Find where the given text appears and provide that cell's center as [x, y] coordinate. 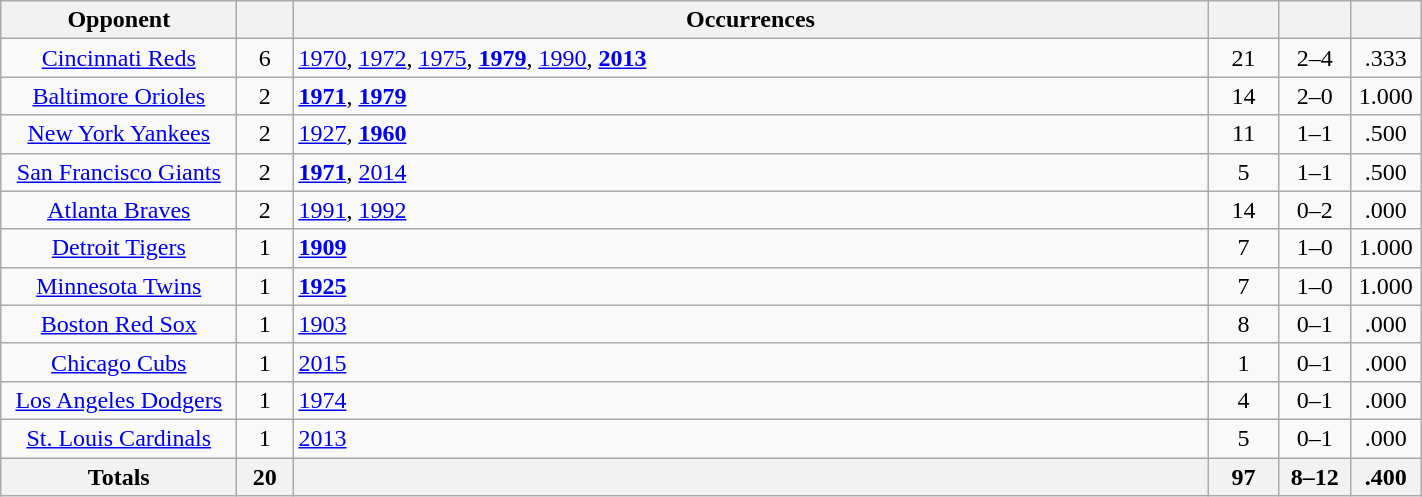
Occurrences [750, 20]
Boston Red Sox [119, 324]
2–0 [1314, 96]
New York Yankees [119, 134]
Totals [119, 477]
1971, 1979 [750, 96]
20 [265, 477]
6 [265, 58]
Atlanta Braves [119, 210]
Opponent [119, 20]
Cincinnati Reds [119, 58]
Los Angeles Dodgers [119, 400]
8–12 [1314, 477]
4 [1244, 400]
2015 [750, 362]
0–2 [1314, 210]
Detroit Tigers [119, 248]
11 [1244, 134]
.400 [1386, 477]
1970, 1972, 1975, 1979, 1990, 2013 [750, 58]
2013 [750, 438]
Baltimore Orioles [119, 96]
1925 [750, 286]
1903 [750, 324]
Minnesota Twins [119, 286]
Chicago Cubs [119, 362]
San Francisco Giants [119, 172]
2–4 [1314, 58]
1927, 1960 [750, 134]
1974 [750, 400]
8 [1244, 324]
.333 [1386, 58]
97 [1244, 477]
St. Louis Cardinals [119, 438]
1971, 2014 [750, 172]
21 [1244, 58]
1991, 1992 [750, 210]
1909 [750, 248]
